Detect which cell encompasses the target text, then output its [X, Y] center coordinate. 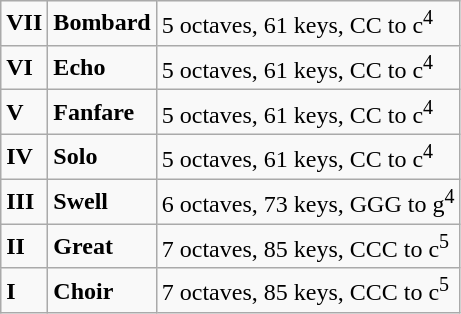
6 octaves, 73 keys, GGG to g4 [308, 202]
III [24, 202]
IV [24, 156]
Solo [102, 156]
Great [102, 246]
Echo [102, 68]
Fanfare [102, 112]
Bombard [102, 24]
V [24, 112]
I [24, 290]
II [24, 246]
Choir [102, 290]
VI [24, 68]
VII [24, 24]
Swell [102, 202]
